Search for the cell housing the specified text and yield its (X, Y) center coordinate. 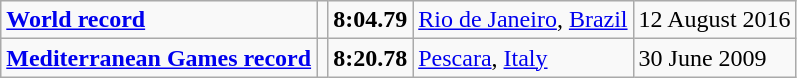
8:04.79 (370, 20)
30 June 2009 (714, 58)
Rio de Janeiro, Brazil (523, 20)
Pescara, Italy (523, 58)
World record (159, 20)
12 August 2016 (714, 20)
Mediterranean Games record (159, 58)
8:20.78 (370, 58)
